Provide the [x, y] coordinate of the cell's center where the given text is located.  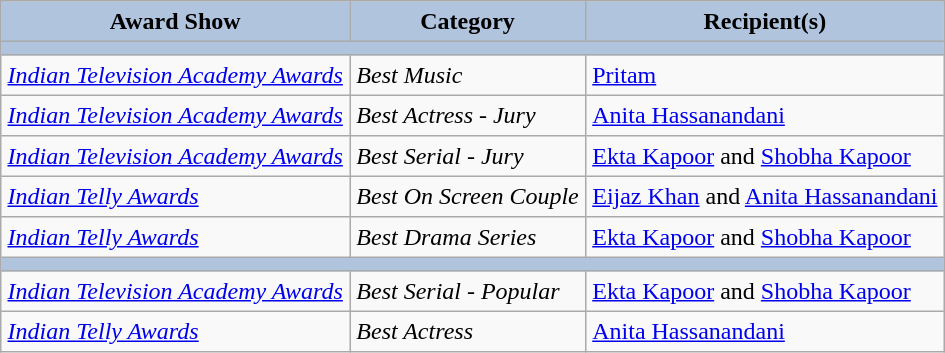
Eijaz Khan and Anita Hassanandani [764, 196]
Best Serial - Popular [468, 291]
Best Actress - Jury [468, 115]
Award Show [176, 21]
Category [468, 21]
Best Serial - Jury [468, 156]
Best On Screen Couple [468, 196]
Pritam [764, 75]
Best Drama Series [468, 237]
Recipient(s) [764, 21]
Best Music [468, 75]
Best Actress [468, 331]
